Capture the cell that displays the provided text and extract its (x, y) central coordinate. 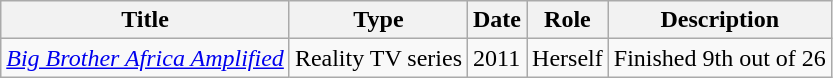
Description (720, 20)
Type (378, 20)
Finished 9th out of 26 (720, 58)
2011 (498, 58)
Herself (568, 58)
Big Brother Africa Amplified (146, 58)
Role (568, 20)
Reality TV series (378, 58)
Title (146, 20)
Date (498, 20)
